Return (x, y) of the center of cell containing provided text 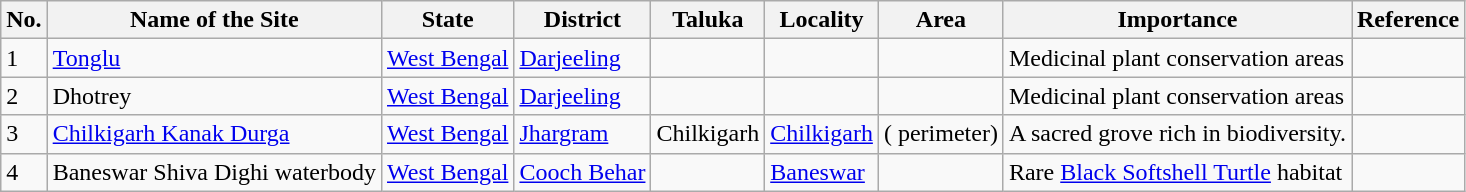
4 (24, 172)
Cooch Behar (582, 172)
Rare Black Softshell Turtle habitat (1177, 172)
( perimeter) (940, 134)
Dhotrey (214, 96)
Area (940, 20)
Reference (1408, 20)
Taluka (708, 20)
Jhargram (582, 134)
Baneswar (822, 172)
Baneswar Shiva Dighi waterbody (214, 172)
District (582, 20)
1 (24, 58)
Importance (1177, 20)
State (447, 20)
3 (24, 134)
No. (24, 20)
Chilkigarh Kanak Durga (214, 134)
A sacred grove rich in biodiversity. (1177, 134)
2 (24, 96)
Tonglu (214, 58)
Locality (822, 20)
Name of the Site (214, 20)
